Extract the [x, y] coordinate from the center of the cell holding the provided text.  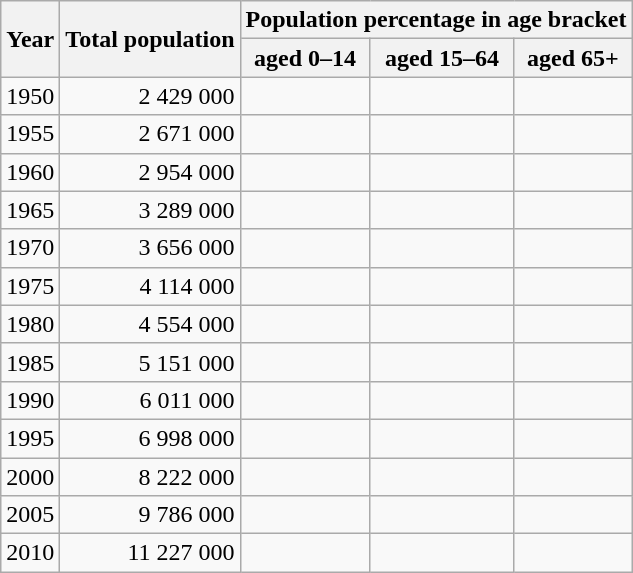
Total population [150, 39]
2010 [30, 553]
1980 [30, 324]
aged 15–64 [442, 58]
6 011 000 [150, 400]
1970 [30, 248]
1960 [30, 172]
9 786 000 [150, 515]
1950 [30, 96]
1985 [30, 362]
1965 [30, 210]
2 671 000 [150, 134]
aged 0–14 [305, 58]
11 227 000 [150, 553]
3 656 000 [150, 248]
5 151 000 [150, 362]
aged 65+ [573, 58]
6 998 000 [150, 438]
4 554 000 [150, 324]
4 114 000 [150, 286]
1995 [30, 438]
2 954 000 [150, 172]
Population percentage in age bracket [436, 20]
2 429 000 [150, 96]
2000 [30, 477]
3 289 000 [150, 210]
1955 [30, 134]
8 222 000 [150, 477]
1990 [30, 400]
Year [30, 39]
2005 [30, 515]
1975 [30, 286]
